Output the [X, Y] coordinate of the center of the cell containing the given text.  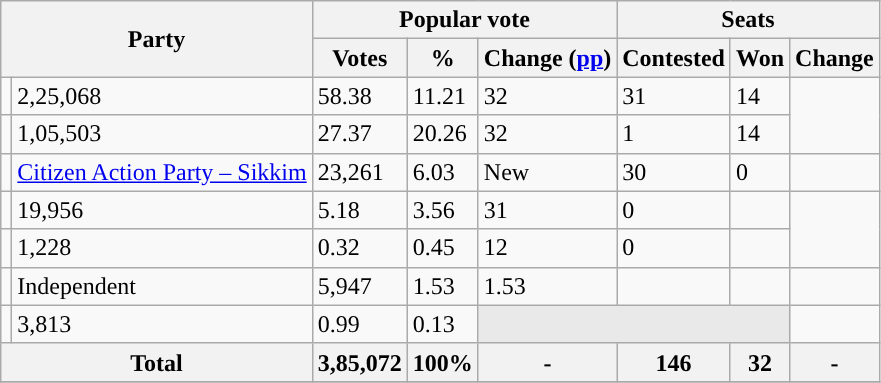
1,228 [162, 248]
58.38 [360, 96]
3,813 [162, 324]
Won [760, 58]
Popular vote [464, 20]
5.18 [360, 210]
Change (pp) [547, 58]
Contested [674, 58]
0.13 [442, 324]
100% [442, 362]
5,947 [360, 286]
% [442, 58]
12 [547, 248]
23,261 [360, 172]
2,25,068 [162, 96]
New [547, 172]
11.21 [442, 96]
Citizen Action Party – Sikkim [162, 172]
Seats [748, 20]
20.26 [442, 134]
0.32 [360, 248]
19,956 [162, 210]
3.56 [442, 210]
0.99 [360, 324]
6.03 [442, 172]
1 [674, 134]
27.37 [360, 134]
Independent [162, 286]
1,05,503 [162, 134]
Change [835, 58]
146 [674, 362]
30 [674, 172]
3,85,072 [360, 362]
Total [156, 362]
Votes [360, 58]
Party [156, 39]
0.45 [442, 248]
